Detect which cell encompasses the target text, then output its [x, y] center coordinate. 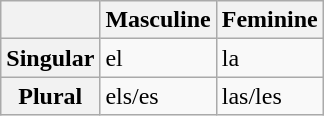
el [158, 58]
las/les [270, 96]
els/es [158, 96]
Singular [50, 58]
Feminine [270, 20]
la [270, 58]
Plural [50, 96]
Masculine [158, 20]
